Search for the cell housing the specified text and yield its (x, y) center coordinate. 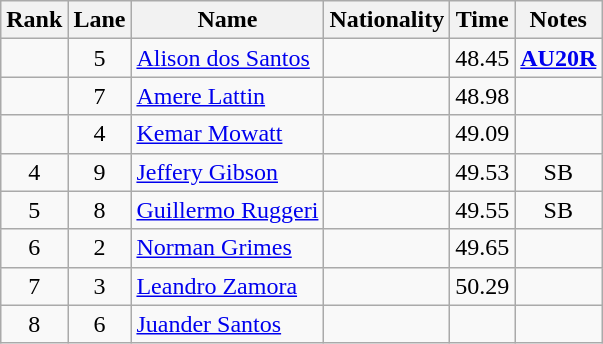
50.29 (482, 286)
49.65 (482, 248)
AU20R (558, 58)
49.55 (482, 210)
Jeffery Gibson (228, 172)
49.09 (482, 134)
48.98 (482, 96)
Rank (34, 20)
9 (100, 172)
Name (228, 20)
48.45 (482, 58)
Kemar Mowatt (228, 134)
Amere Lattin (228, 96)
Nationality (387, 20)
2 (100, 248)
Norman Grimes (228, 248)
Alison dos Santos (228, 58)
3 (100, 286)
Leandro Zamora (228, 286)
Lane (100, 20)
49.53 (482, 172)
Guillermo Ruggeri (228, 210)
Time (482, 20)
Juander Santos (228, 324)
Notes (558, 20)
